Return the [X, Y] coordinate for the center point of the cell that contains the specified text.  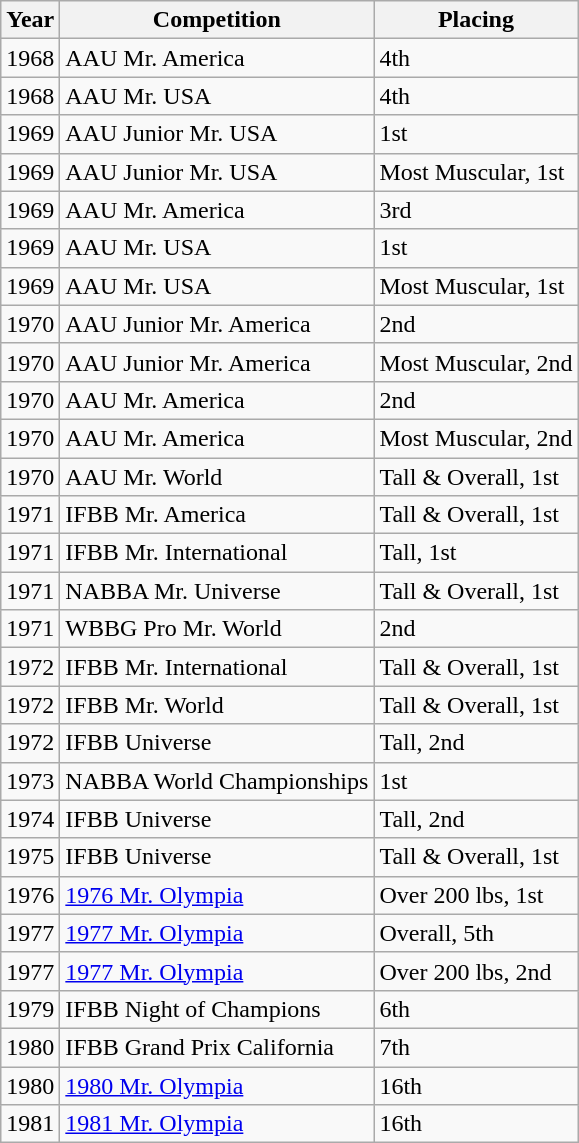
7th [476, 1047]
1981 [30, 1124]
Year [30, 20]
1975 [30, 857]
NABBA Mr. Universe [217, 591]
Overall, 5th [476, 933]
Over 200 lbs, 1st [476, 895]
IFBB Grand Prix California [217, 1047]
1976 [30, 895]
WBBG Pro Mr. World [217, 629]
IFBB Mr. World [217, 705]
Competition [217, 20]
Placing [476, 20]
AAU Mr. World [217, 477]
1976 Mr. Olympia [217, 895]
1973 [30, 781]
IFBB Mr. America [217, 515]
3rd [476, 210]
IFBB Night of Champions [217, 1009]
Over 200 lbs, 2nd [476, 971]
1981 Mr. Olympia [217, 1124]
1980 Mr. Olympia [217, 1085]
1979 [30, 1009]
NABBA World Championships [217, 781]
6th [476, 1009]
Tall, 1st [476, 553]
1974 [30, 819]
